Identify which cell holds the provided text, then report its [x, y] central coordinate. 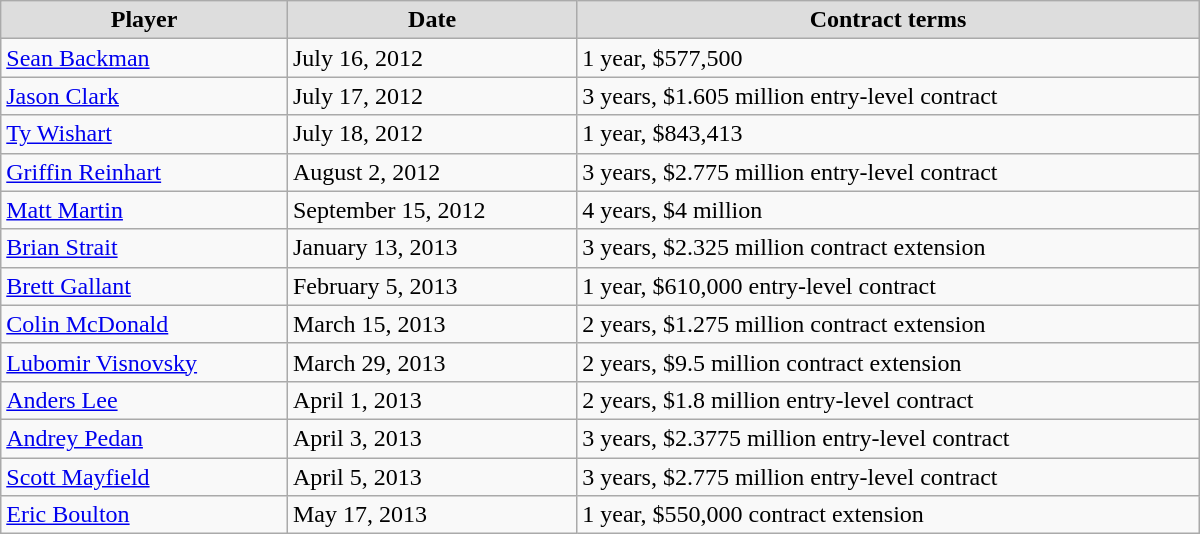
Jason Clark [144, 96]
January 13, 2013 [432, 248]
Eric Boulton [144, 515]
September 15, 2012 [432, 210]
2 years, $1.8 million entry-level contract [888, 400]
Lubomir Visnovsky [144, 362]
Player [144, 20]
Brian Strait [144, 248]
3 years, $1.605 million entry-level contract [888, 96]
Matt Martin [144, 210]
2 years, $1.275 million contract extension [888, 324]
Date [432, 20]
March 15, 2013 [432, 324]
Anders Lee [144, 400]
Andrey Pedan [144, 438]
March 29, 2013 [432, 362]
July 17, 2012 [432, 96]
Sean Backman [144, 58]
July 16, 2012 [432, 58]
July 18, 2012 [432, 134]
April 1, 2013 [432, 400]
3 years, $2.325 million contract extension [888, 248]
2 years, $9.5 million contract extension [888, 362]
1 year, $610,000 entry-level contract [888, 286]
1 year, $843,413 [888, 134]
August 2, 2012 [432, 172]
3 years, $2.3775 million entry-level contract [888, 438]
Scott Mayfield [144, 477]
Brett Gallant [144, 286]
February 5, 2013 [432, 286]
1 year, $577,500 [888, 58]
Contract terms [888, 20]
1 year, $550,000 contract extension [888, 515]
April 3, 2013 [432, 438]
Griffin Reinhart [144, 172]
Ty Wishart [144, 134]
4 years, $4 million [888, 210]
April 5, 2013 [432, 477]
May 17, 2013 [432, 515]
Colin McDonald [144, 324]
